Detect which cell encompasses the target text, then output its [x, y] center coordinate. 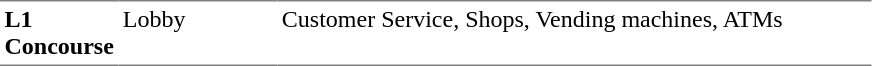
Customer Service, Shops, Vending machines, ATMs [574, 33]
L1Concourse [59, 33]
Lobby [198, 33]
